Pinpoint the cell where the given text exists, returning its [x, y] midpoint coordinate. 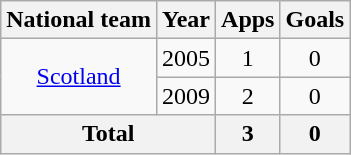
Year [186, 20]
2005 [186, 58]
1 [248, 58]
3 [248, 134]
Apps [248, 20]
Scotland [79, 77]
2009 [186, 96]
2 [248, 96]
Total [108, 134]
Goals [315, 20]
National team [79, 20]
